Return the [X, Y] coordinate for the center point of the cell that contains the specified text.  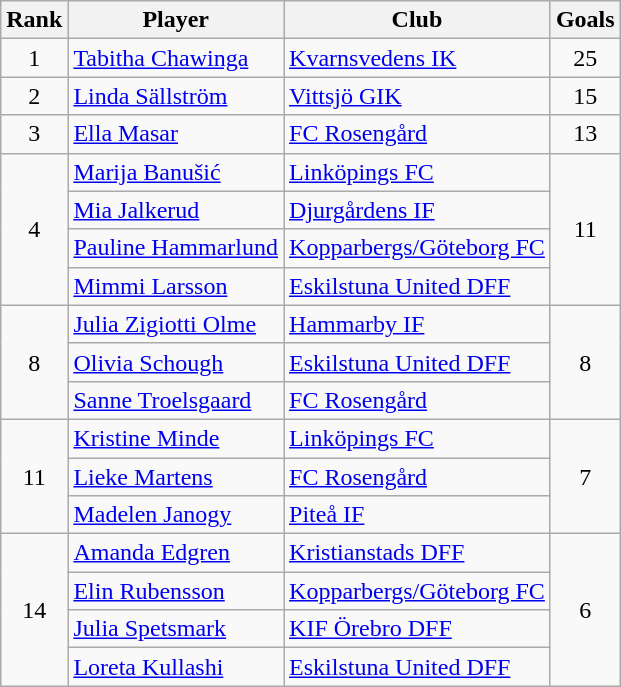
Djurgårdens IF [418, 210]
1 [34, 58]
Amanda Edgren [176, 553]
4 [34, 229]
Kvarnsvedens IK [418, 58]
Lieke Martens [176, 477]
Loreta Kullashi [176, 667]
Rank [34, 20]
13 [585, 134]
Ella Masar [176, 134]
Pauline Hammarlund [176, 248]
Hammarby IF [418, 324]
Olivia Schough [176, 362]
Madelen Janogy [176, 515]
Linda Sällström [176, 96]
Elin Rubensson [176, 591]
Kristianstads DFF [418, 553]
Marija Banušić [176, 172]
Goals [585, 20]
Kristine Minde [176, 438]
KIF Örebro DFF [418, 629]
6 [585, 610]
Mimmi Larsson [176, 286]
14 [34, 610]
Piteå IF [418, 515]
7 [585, 476]
3 [34, 134]
Tabitha Chawinga [176, 58]
15 [585, 96]
25 [585, 58]
2 [34, 96]
Mia Jalkerud [176, 210]
Julia Spetsmark [176, 629]
Vittsjö GIK [418, 96]
Sanne Troelsgaard [176, 400]
Player [176, 20]
Club [418, 20]
Julia Zigiotti Olme [176, 324]
